Pinpoint the cell where the given text exists, returning its (X, Y) midpoint coordinate. 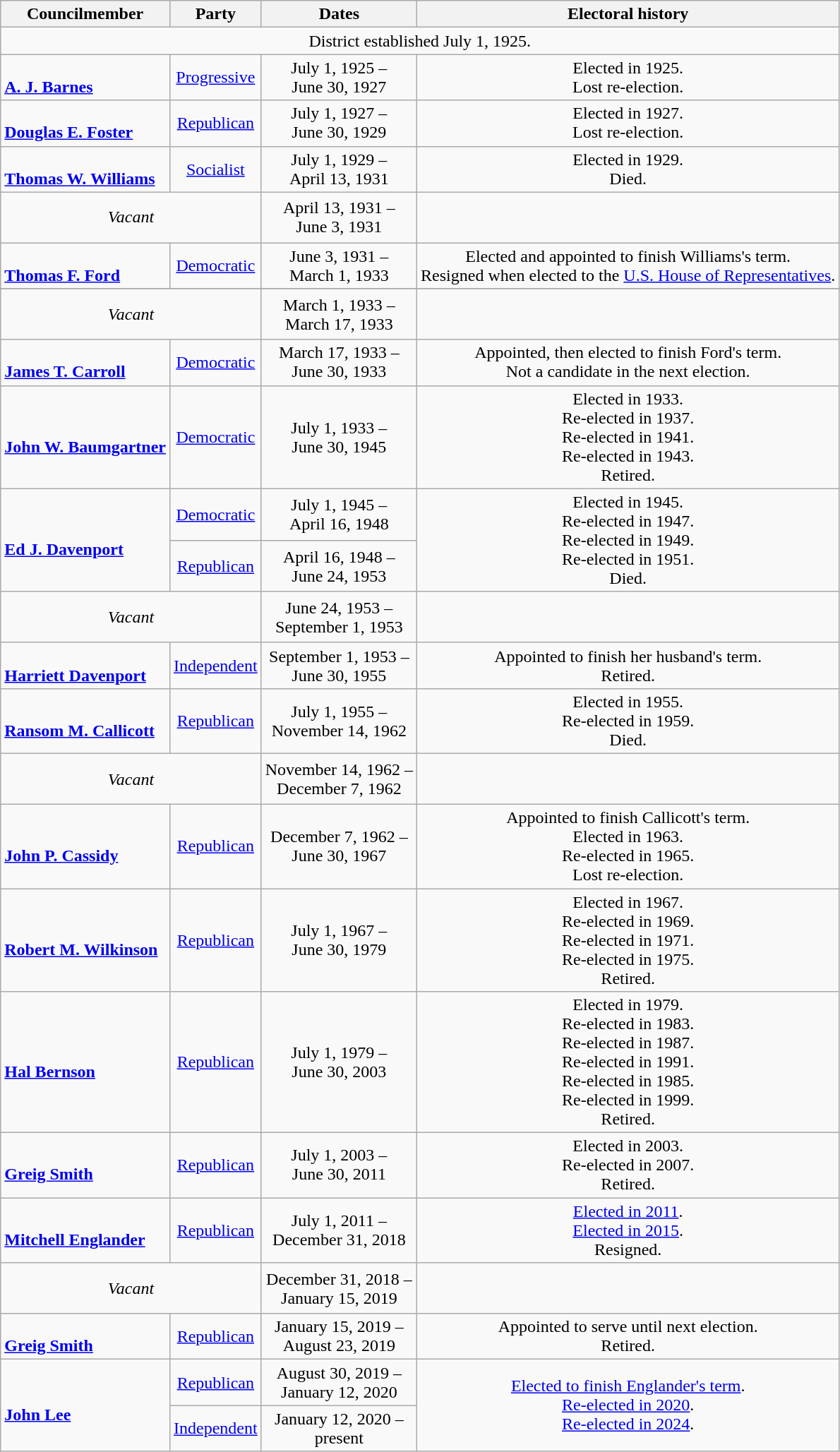
Harriett Davenport (85, 665)
July 1, 1933 – June 30, 1945 (339, 437)
Thomas W. Williams (85, 169)
Party (216, 14)
Elected in 1927. Lost re-election. (628, 123)
Appointed, then elected to finish Ford's term. Not a candidate in the next election. (628, 363)
July 1, 1955 – November 14, 1962 (339, 721)
Mitchell Englander (85, 1230)
July 1, 2011 – December 31, 2018 (339, 1230)
July 1, 1945 – April 16, 1948 (339, 514)
Electoral history (628, 14)
John P. Cassidy (85, 846)
January 12, 2020 – present (339, 1429)
Appointed to finish her husband's term. Retired. (628, 665)
John Lee (85, 1405)
Elected in 1925. Lost re-election. (628, 78)
July 1, 1967 – June 30, 1979 (339, 940)
James T. Carroll (85, 363)
A. J. Barnes (85, 78)
September 1, 1953 – June 30, 1955 (339, 665)
November 14, 1962 –December 7, 1962 (339, 779)
Progressive (216, 78)
December 31, 2018 –January 15, 2019 (339, 1288)
Ransom M. Callicott (85, 721)
Councilmember (85, 14)
June 24, 1953 – September 1, 1953 (339, 617)
August 30, 2019 –January 12, 2020 (339, 1382)
Ed J. Davenport (85, 540)
Thomas F. Ford (85, 265)
District established July 1, 1925. (420, 41)
Elected in 1933. Re-elected in 1937. Re-elected in 1941. Re-elected in 1943. Retired. (628, 437)
Robert M. Wilkinson (85, 940)
June 3, 1931 – March 1, 1933 (339, 265)
Hal Bernson (85, 1062)
Elected in 2011. Elected in 2015. Resigned. (628, 1230)
Elected in 1979. Re-elected in 1983. Re-elected in 1987. Re-elected in 1991. Re-elected in 1985. Re-elected in 1999. Retired. (628, 1062)
Elected in 1967. Re-elected in 1969. Re-elected in 1971. Re-elected in 1975. Retired. (628, 940)
Dates (339, 14)
March 1, 1933 –March 17, 1933 (339, 314)
July 1, 1929 – April 13, 1931 (339, 169)
Douglas E. Foster (85, 123)
Appointed to serve until next election. Retired. (628, 1337)
July 1, 2003 – June 30, 2011 (339, 1165)
January 15, 2019 – August 23, 2019 (339, 1337)
July 1, 1927 – June 30, 1929 (339, 123)
Socialist (216, 169)
July 1, 1979 – June 30, 2003 (339, 1062)
Elected in 2003. Re-elected in 2007. Retired. (628, 1165)
April 13, 1931 –June 3, 1931 (339, 217)
Elected in 1945. Re-elected in 1947. Re-elected in 1949. Re-elected in 1951. Died. (628, 540)
Elected in 1955. Re-elected in 1959. Died. (628, 721)
John W. Baumgartner (85, 437)
Appointed to finish Callicott's term. Elected in 1963. Re-elected in 1965. Lost re-election. (628, 846)
Elected in 1929. Died. (628, 169)
Elected and appointed to finish Williams's term. Resigned when elected to the U.S. House of Representatives. (628, 265)
April 16, 1948 –June 24, 1953 (339, 566)
December 7, 1962 – June 30, 1967 (339, 846)
Elected to finish Englander's term. Re-elected in 2020. Re-elected in 2024. (628, 1405)
March 17, 1933 – June 30, 1933 (339, 363)
July 1, 1925 – June 30, 1927 (339, 78)
